For the text-containing cell, return its midpoint in (X, Y) coordinate format. 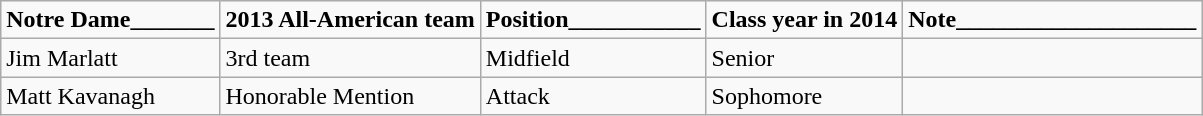
Attack (593, 96)
Note____________________ (1052, 20)
Jim Marlatt (110, 58)
Notre Dame_______ (110, 20)
Matt Kavanagh (110, 96)
Class year in 2014 (804, 20)
Midfield (593, 58)
Senior (804, 58)
Honorable Mention (350, 96)
Position___________ (593, 20)
2013 All-American team (350, 20)
Sophomore (804, 96)
3rd team (350, 58)
